Determine the [X, Y] coordinate at the center of the cell enclosing the given text.  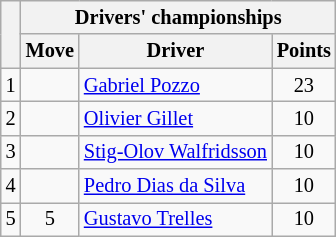
Driver [176, 51]
Stig-Olov Walfridsson [176, 152]
Gustavo Trelles [176, 219]
Olivier Gillet [176, 118]
Drivers' championships [178, 17]
3 [11, 152]
23 [304, 85]
4 [11, 186]
1 [11, 85]
Pedro Dias da Silva [176, 186]
Points [304, 51]
Gabriel Pozzo [176, 85]
2 [11, 118]
Move [50, 51]
